Return [x, y] of the center of cell containing provided text 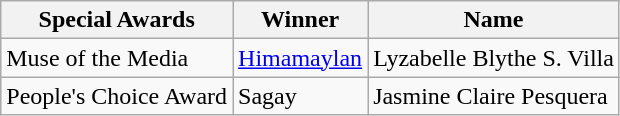
Sagay [300, 96]
Himamaylan [300, 58]
People's Choice Award [117, 96]
Jasmine Claire Pesquera [494, 96]
Muse of the Media [117, 58]
Winner [300, 20]
Name [494, 20]
Special Awards [117, 20]
Lyzabelle Blythe S. Villa [494, 58]
